Extract the [x, y] coordinate from the center of the cell holding the provided text.  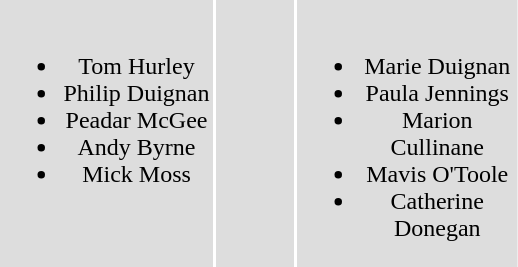
Marie DuignanPaula JenningsMarion CullinaneMavis O'TooleCatherine Donegan [407, 134]
Tom HurleyPhilip DuignanPeadar McGeeAndy ByrneMick Moss [106, 134]
